Return the (x, y) coordinate for the center point of the cell that contains the specified text.  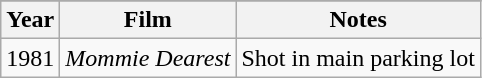
1981 (30, 58)
Film (148, 20)
Year (30, 20)
Shot in main parking lot (358, 58)
Mommie Dearest (148, 58)
Notes (358, 20)
